Pinpoint the cell where the given text exists, returning its [X, Y] midpoint coordinate. 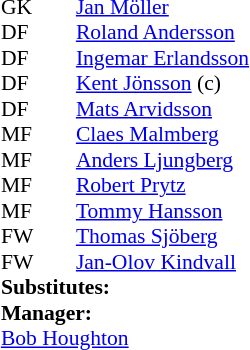
Robert Prytz [162, 185]
Mats Arvidsson [162, 109]
Ingemar Erlandsson [162, 58]
Anders Ljungberg [162, 160]
Manager: [125, 313]
Substitutes: [125, 287]
Roland Andersson [162, 33]
Thomas Sjöberg [162, 237]
Claes Malmberg [162, 135]
Tommy Hansson [162, 211]
Jan-Olov Kindvall [162, 262]
Kent Jönsson (c) [162, 83]
